From the cell containing the given text, extract its center point as [x, y] coordinate. 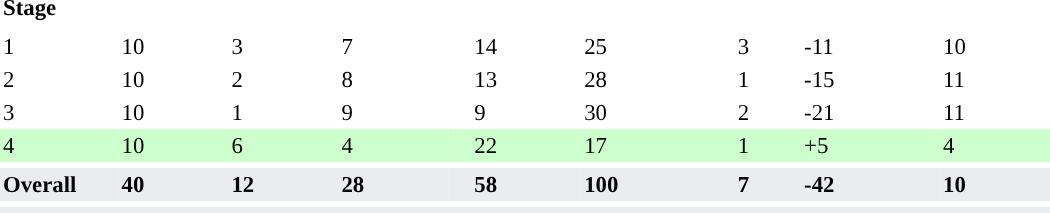
-21 [870, 112]
12 [283, 184]
17 [658, 146]
-11 [870, 46]
58 [526, 184]
-42 [870, 184]
Overall [59, 184]
+5 [870, 146]
6 [283, 146]
25 [658, 46]
30 [658, 112]
14 [526, 46]
100 [658, 184]
8 [393, 80]
-15 [870, 80]
40 [173, 184]
22 [526, 146]
13 [526, 80]
